Identify which cell holds the provided text, then report its [X, Y] central coordinate. 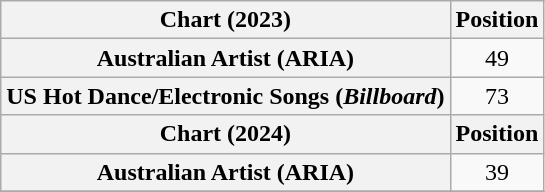
US Hot Dance/Electronic Songs (Billboard) [226, 96]
73 [497, 96]
39 [497, 172]
Chart (2024) [226, 134]
49 [497, 58]
Chart (2023) [226, 20]
